Find where the given text appears and provide that cell's center as (X, Y) coordinate. 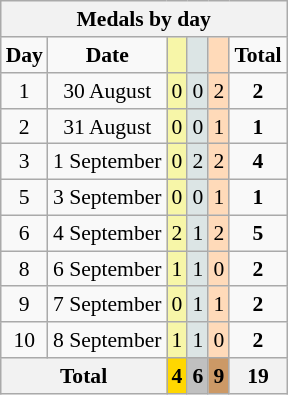
6 September (108, 269)
10 (24, 340)
Day (24, 55)
Date (108, 55)
7 September (108, 304)
30 August (108, 91)
4 September (108, 233)
3 September (108, 197)
31 August (108, 126)
19 (258, 376)
1 September (108, 162)
8 (24, 269)
3 (24, 162)
Medals by day (144, 19)
8 September (108, 340)
